Output the (X, Y) coordinate of the center of the cell containing the given text.  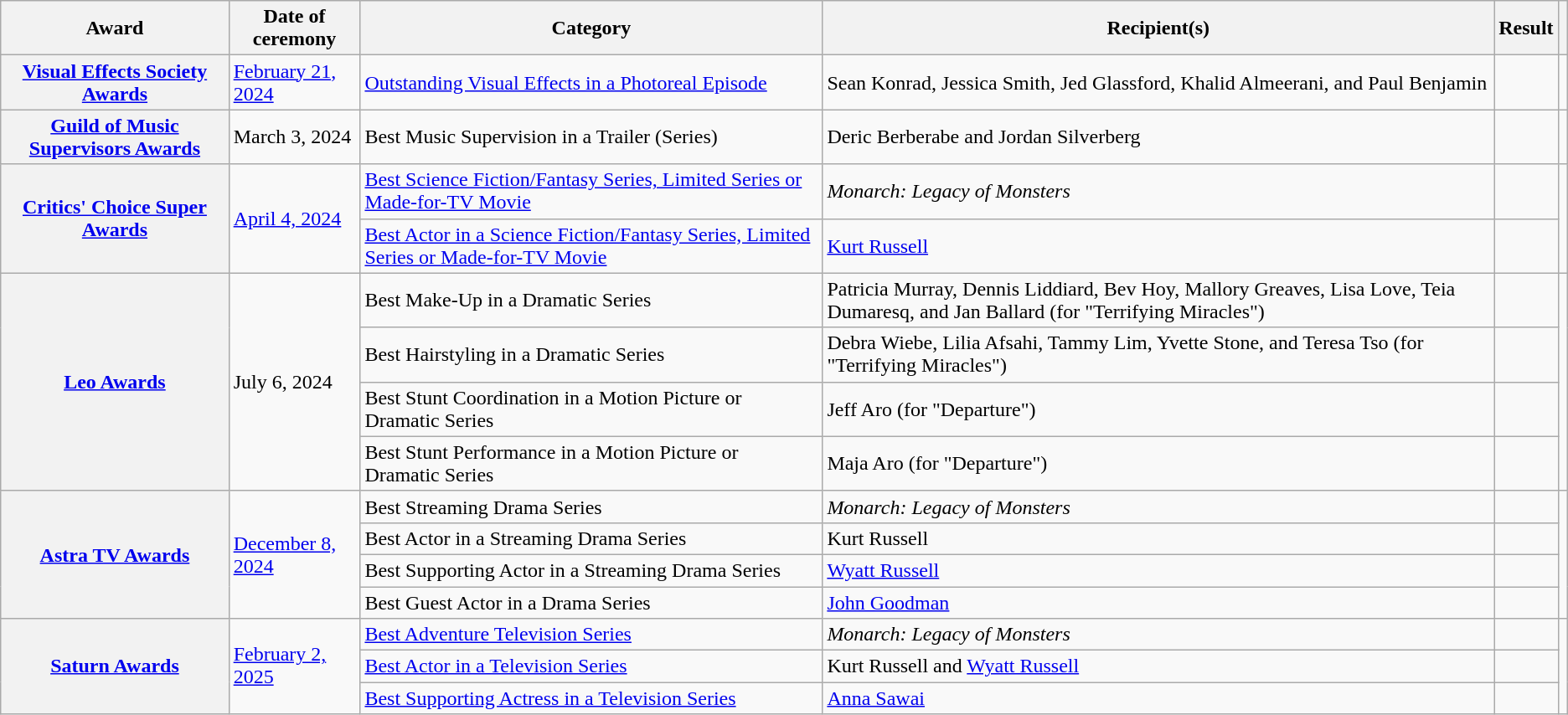
John Goodman (1158, 602)
Saturn Awards (115, 666)
Best Music Supervision in a Trailer (Series) (591, 137)
December 8, 2024 (295, 554)
Jeff Aro (for "Departure") (1158, 409)
Deric Berberabe and Jordan Silverberg (1158, 137)
Best Stunt Coordination in a Motion Picture or Dramatic Series (591, 409)
February 21, 2024 (295, 82)
Award (115, 28)
Kurt Russell and Wyatt Russell (1158, 666)
Maja Aro (for "Departure") (1158, 464)
Recipient(s) (1158, 28)
Sean Konrad, Jessica Smith, Jed Glassford, Khalid Almeerani, and Paul Benjamin (1158, 82)
Anna Sawai (1158, 698)
Outstanding Visual Effects in a Photoreal Episode (591, 82)
Critics' Choice Super Awards (115, 219)
Patricia Murray, Dennis Liddiard, Bev Hoy, Mallory Greaves, Lisa Love, Teia Dumaresq, and Jan Ballard (for "Terrifying Miracles") (1158, 300)
Guild of Music Supervisors Awards (115, 137)
February 2, 2025 (295, 666)
Wyatt Russell (1158, 570)
Astra TV Awards (115, 554)
Best Actor in a Television Series (591, 666)
April 4, 2024 (295, 219)
Best Make-Up in a Dramatic Series (591, 300)
Best Actor in a Streaming Drama Series (591, 538)
July 6, 2024 (295, 382)
Visual Effects Society Awards (115, 82)
Best Actor in a Science Fiction/Fantasy Series, Limited Series or Made-for-TV Movie (591, 246)
Category (591, 28)
March 3, 2024 (295, 137)
Date of ceremony (295, 28)
Debra Wiebe, Lilia Afsahi, Tammy Lim, Yvette Stone, and Teresa Tso (for "Terrifying Miracles") (1158, 355)
Best Supporting Actor in a Streaming Drama Series (591, 570)
Best Guest Actor in a Drama Series (591, 602)
Best Stunt Performance in a Motion Picture or Dramatic Series (591, 464)
Best Adventure Television Series (591, 635)
Best Science Fiction/Fantasy Series, Limited Series or Made-for-TV Movie (591, 191)
Best Streaming Drama Series (591, 507)
Leo Awards (115, 382)
Best Hairstyling in a Dramatic Series (591, 355)
Result (1526, 28)
Best Supporting Actress in a Television Series (591, 698)
